Detect which cell encompasses the target text, then output its [x, y] center coordinate. 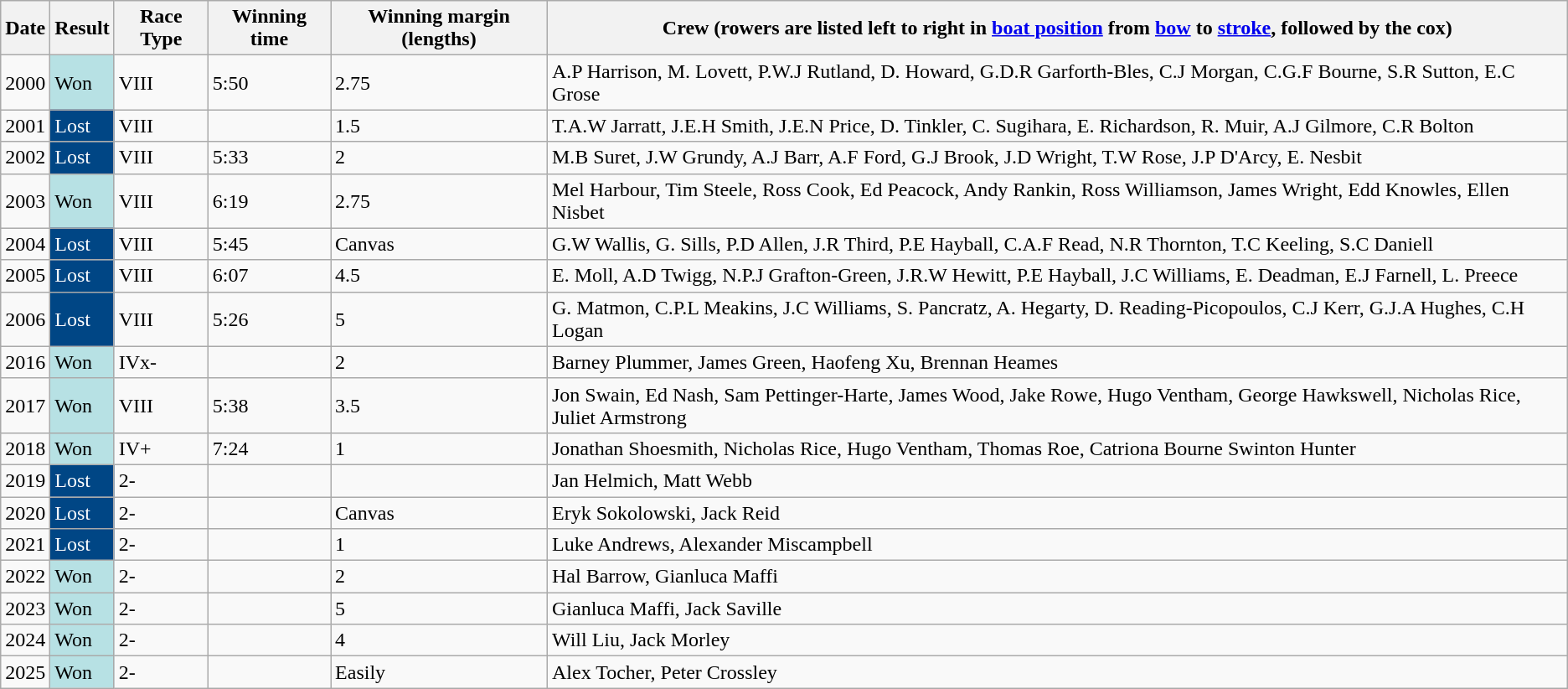
IVx- [161, 362]
Jon Swain, Ed Nash, Sam Pettinger-Harte, James Wood, Jake Rowe, Hugo Ventham, George Hawkswell, Nicholas Rice, Juliet Armstrong [1057, 406]
2024 [25, 640]
Mel Harbour, Tim Steele, Ross Cook, Ed Peacock, Andy Rankin, Ross Williamson, James Wright, Edd Knowles, Ellen Nisbet [1057, 201]
2020 [25, 512]
5:45 [269, 244]
6:19 [269, 201]
5:50 [269, 82]
7:24 [269, 448]
Race Type [161, 28]
2000 [25, 82]
2018 [25, 448]
Barney Plummer, James Green, Haofeng Xu, Brennan Heames [1057, 362]
Hal Barrow, Gianluca Maffi [1057, 577]
Date [25, 28]
G.W Wallis, G. Sills, P.D Allen, J.R Third, P.E Hayball, C.A.F Read, N.R Thornton, T.C Keeling, S.C Daniell [1057, 244]
4.5 [439, 276]
5:38 [269, 406]
5:26 [269, 319]
Gianluca Maffi, Jack Saville [1057, 609]
Winning time [269, 28]
4 [439, 640]
2002 [25, 158]
IV+ [161, 448]
2006 [25, 319]
1.5 [439, 126]
5:33 [269, 158]
Result [82, 28]
Easily [439, 672]
2017 [25, 406]
2019 [25, 480]
3.5 [439, 406]
6:07 [269, 276]
Will Liu, Jack Morley [1057, 640]
Jonathan Shoesmith, Nicholas Rice, Hugo Ventham, Thomas Roe, Catriona Bourne Swinton Hunter [1057, 448]
G. Matmon, C.P.L Meakins, J.C Williams, S. Pancratz, A. Hegarty, D. Reading-Picopoulos, C.J Kerr, G.J.A Hughes, C.H Logan [1057, 319]
2022 [25, 577]
Jan Helmich, Matt Webb [1057, 480]
Alex Tocher, Peter Crossley [1057, 672]
2025 [25, 672]
T.A.W Jarratt, J.E.H Smith, J.E.N Price, D. Tinkler, C. Sugihara, E. Richardson, R. Muir, A.J Gilmore, C.R Bolton [1057, 126]
Crew (rowers are listed left to right in boat position from bow to stroke, followed by the cox) [1057, 28]
2003 [25, 201]
2004 [25, 244]
2021 [25, 545]
2023 [25, 609]
Eryk Sokolowski, Jack Reid [1057, 512]
E. Moll, A.D Twigg, N.P.J Grafton-Green, J.R.W Hewitt, P.E Hayball, J.C Williams, E. Deadman, E.J Farnell, L. Preece [1057, 276]
M.B Suret, J.W Grundy, A.J Barr, A.F Ford, G.J Brook, J.D Wright, T.W Rose, J.P D'Arcy, E. Nesbit [1057, 158]
2005 [25, 276]
2016 [25, 362]
2001 [25, 126]
Luke Andrews, Alexander Miscampbell [1057, 545]
Winning margin (lengths) [439, 28]
A.P Harrison, M. Lovett, P.W.J Rutland, D. Howard, G.D.R Garforth-Bles, C.J Morgan, C.G.F Bourne, S.R Sutton, E.C Grose [1057, 82]
